Output the [X, Y] coordinate of the center of the cell containing the given text.  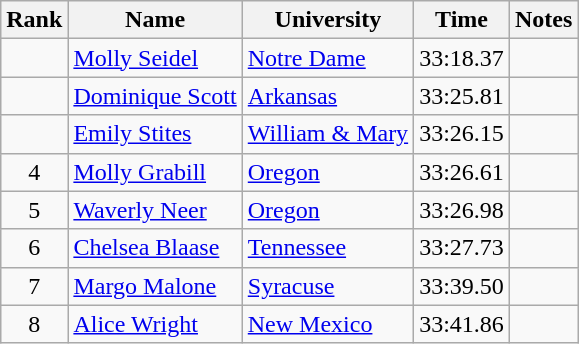
33:26.98 [462, 210]
8 [34, 324]
33:25.81 [462, 96]
Name [155, 20]
Time [462, 20]
7 [34, 286]
33:39.50 [462, 286]
Rank [34, 20]
Tennessee [328, 248]
University [328, 20]
33:27.73 [462, 248]
4 [34, 172]
Molly Seidel [155, 58]
6 [34, 248]
33:18.37 [462, 58]
Arkansas [328, 96]
33:26.15 [462, 134]
Molly Grabill [155, 172]
Margo Malone [155, 286]
33:26.61 [462, 172]
William & Mary [328, 134]
33:41.86 [462, 324]
Notre Dame [328, 58]
Notes [543, 20]
Dominique Scott [155, 96]
5 [34, 210]
Alice Wright [155, 324]
Syracuse [328, 286]
Emily Stites [155, 134]
Waverly Neer [155, 210]
New Mexico [328, 324]
Chelsea Blaase [155, 248]
